Find where the given text appears and provide that cell's center as [x, y] coordinate. 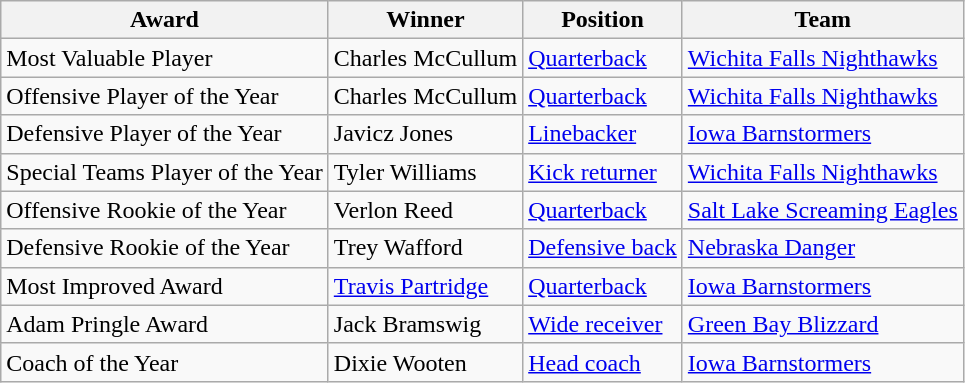
Salt Lake Screaming Eagles [822, 210]
Linebacker [603, 134]
Tyler Williams [425, 172]
Special Teams Player of the Year [165, 172]
Offensive Player of the Year [165, 96]
Coach of the Year [165, 362]
Travis Partridge [425, 286]
Nebraska Danger [822, 248]
Green Bay Blizzard [822, 324]
Most Improved Award [165, 286]
Verlon Reed [425, 210]
Award [165, 20]
Wide receiver [603, 324]
Team [822, 20]
Head coach [603, 362]
Defensive Rookie of the Year [165, 248]
Position [603, 20]
Defensive Player of the Year [165, 134]
Jack Bramswig [425, 324]
Most Valuable Player [165, 58]
Kick returner [603, 172]
Adam Pringle Award [165, 324]
Defensive back [603, 248]
Winner [425, 20]
Trey Wafford [425, 248]
Offensive Rookie of the Year [165, 210]
Javicz Jones [425, 134]
Dixie Wooten [425, 362]
